For the text-containing cell, return its midpoint in (X, Y) coordinate format. 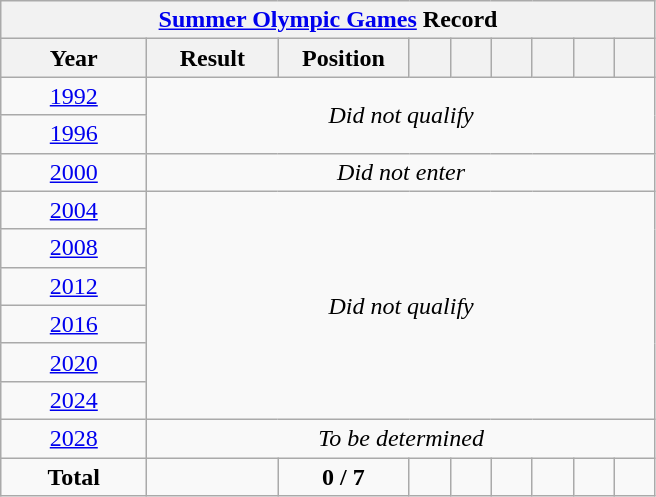
Result (212, 58)
Total (74, 477)
2000 (74, 172)
2012 (74, 286)
To be determined (401, 438)
1996 (74, 134)
2016 (74, 324)
Position (344, 58)
2004 (74, 210)
Summer Olympic Games Record (328, 20)
0 / 7 (344, 477)
2008 (74, 248)
2028 (74, 438)
2024 (74, 400)
Year (74, 58)
1992 (74, 96)
Did not enter (401, 172)
2020 (74, 362)
